Search for the cell housing the specified text and yield its (X, Y) center coordinate. 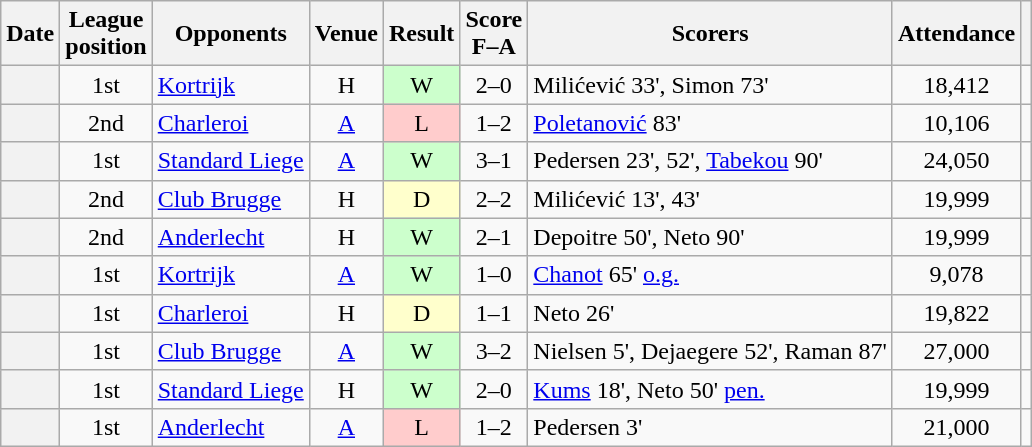
Leagueposition (106, 34)
Venue (346, 34)
3–2 (494, 351)
ScoreF–A (494, 34)
Attendance (956, 34)
24,050 (956, 161)
1–1 (494, 313)
21,000 (956, 427)
Pedersen 23', 52', Tabekou 90' (710, 161)
9,078 (956, 275)
Milićević 33', Simon 73' (710, 85)
27,000 (956, 351)
Result (421, 34)
Scorers (710, 34)
Pedersen 3' (710, 427)
Poletanović 83' (710, 123)
Neto 26' (710, 313)
1–0 (494, 275)
Depoitre 50', Neto 90' (710, 237)
Nielsen 5', Dejaegere 52', Raman 87' (710, 351)
Milićević 13', 43' (710, 199)
Opponents (230, 34)
18,412 (956, 85)
2–2 (494, 199)
Date (30, 34)
10,106 (956, 123)
2–1 (494, 237)
Kums 18', Neto 50' pen. (710, 389)
Chanot 65' o.g. (710, 275)
3–1 (494, 161)
19,822 (956, 313)
